Scan for the cell matching the given text and deliver its [x, y] coordinate at center. 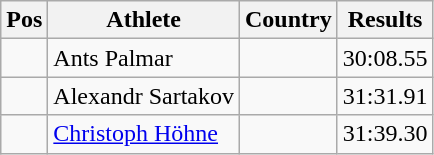
31:39.30 [385, 134]
Ants Palmar [144, 58]
Athlete [144, 20]
Pos [24, 20]
Alexandr Sartakov [144, 96]
Results [385, 20]
30:08.55 [385, 58]
Country [288, 20]
31:31.91 [385, 96]
Christoph Höhne [144, 134]
